For the text-containing cell, return its midpoint in [X, Y] coordinate format. 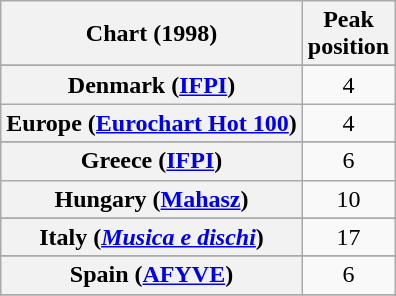
Italy (Musica e dischi) [152, 237]
Denmark (IFPI) [152, 85]
Europe (Eurochart Hot 100) [152, 123]
Chart (1998) [152, 34]
Hungary (Mahasz) [152, 199]
Spain (AFYVE) [152, 275]
Peakposition [348, 34]
17 [348, 237]
10 [348, 199]
Greece (IFPI) [152, 161]
